Provide the (x, y) coordinate of the cell's center where the given text is located.  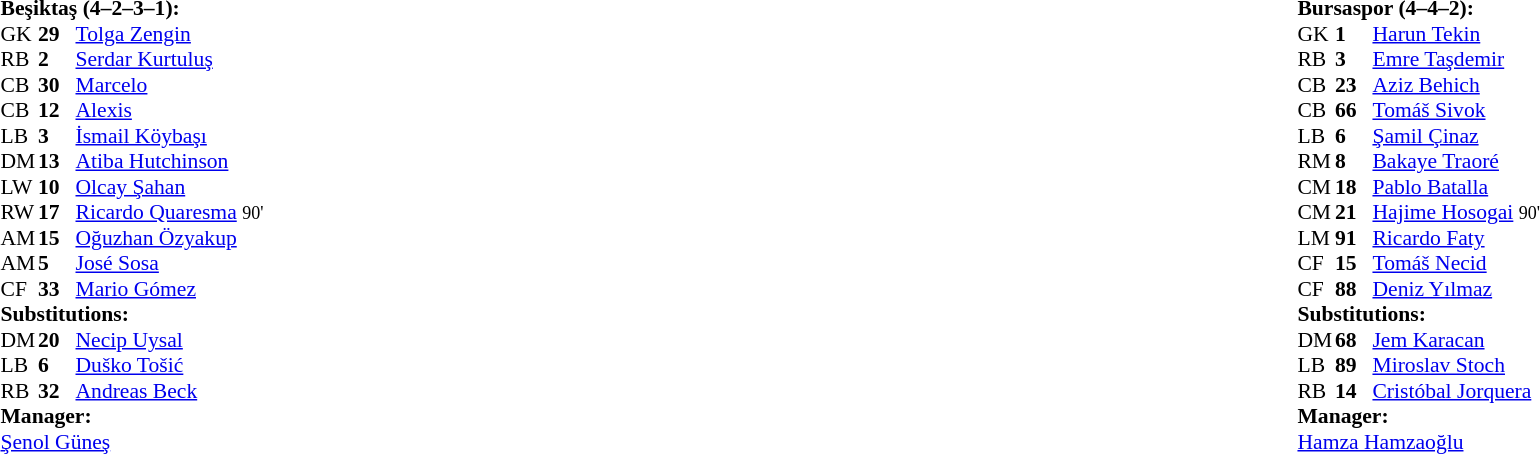
Ricardo Quaresma 90' (170, 213)
Pablo Batalla (1456, 187)
Deniz Yılmaz (1456, 289)
66 (1354, 111)
29 (57, 34)
5 (57, 263)
88 (1354, 289)
Tomáš Necid (1456, 263)
Atiba Hutchinson (170, 161)
32 (57, 391)
Bakaye Traoré (1456, 161)
Emre Taşdemir (1456, 59)
Serdar Kurtuluş (170, 59)
İsmail Köybaşı (170, 136)
LW (19, 187)
Duško Tošić (170, 365)
14 (1354, 391)
Mario Gómez (170, 289)
Hajime Hosogai 90' (1456, 213)
18 (1354, 187)
Jem Karacan (1456, 340)
17 (57, 213)
68 (1354, 340)
21 (1354, 213)
RM (1316, 161)
89 (1354, 365)
LM (1316, 238)
91 (1354, 238)
Necip Uysal (170, 340)
Cristóbal Jorquera (1456, 391)
Olcay Şahan (170, 187)
RW (19, 213)
1 (1354, 34)
Harun Tekin (1456, 34)
Andreas Beck (170, 391)
Şamil Çinaz (1456, 136)
33 (57, 289)
Tomáš Sivok (1456, 111)
2 (57, 59)
Oğuzhan Özyakup (170, 238)
José Sosa (170, 263)
20 (57, 340)
30 (57, 85)
Ricardo Faty (1456, 238)
Miroslav Stoch (1456, 365)
12 (57, 111)
23 (1354, 85)
Tolga Zengin (170, 34)
8 (1354, 161)
Marcelo (170, 85)
Aziz Behich (1456, 85)
Alexis (170, 111)
10 (57, 187)
13 (57, 161)
